Find where the given text appears and provide that cell's center as (x, y) coordinate. 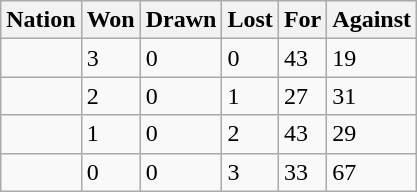
27 (302, 96)
31 (372, 96)
67 (372, 172)
For (302, 20)
Against (372, 20)
29 (372, 134)
Drawn (181, 20)
19 (372, 58)
Nation (41, 20)
33 (302, 172)
Won (110, 20)
Lost (250, 20)
